Return the (X, Y) coordinate for the center point of the cell that contains the specified text.  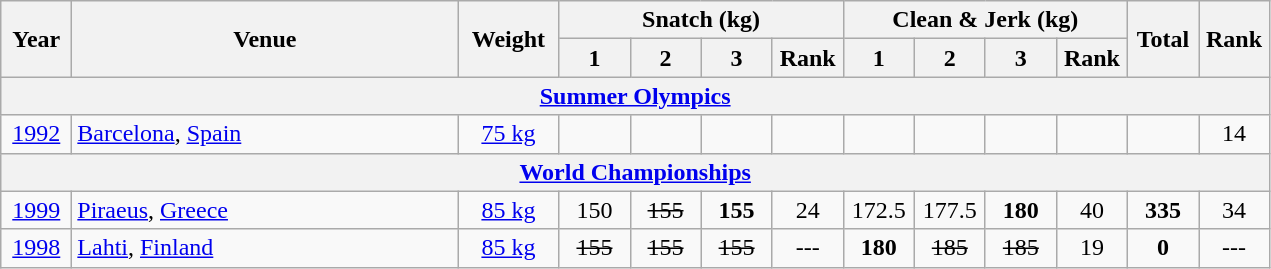
34 (1234, 210)
177.5 (950, 210)
40 (1092, 210)
172.5 (878, 210)
1992 (36, 134)
75 kg (508, 134)
1999 (36, 210)
1998 (36, 248)
14 (1234, 134)
Summer Olympics (636, 96)
Weight (508, 39)
Barcelona, Spain (265, 134)
Snatch (kg) (701, 20)
335 (1162, 210)
Venue (265, 39)
19 (1092, 248)
Year (36, 39)
Piraeus, Greece (265, 210)
150 (594, 210)
Total (1162, 39)
Clean & Jerk (kg) (985, 20)
24 (808, 210)
Lahti, Finland (265, 248)
0 (1162, 248)
World Championships (636, 172)
